For the text-containing cell, return its midpoint in (x, y) coordinate format. 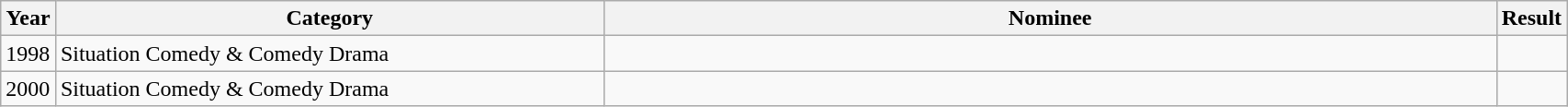
2000 (28, 89)
Nominee (1050, 18)
Year (28, 18)
Category (329, 18)
Result (1531, 18)
1998 (28, 53)
